Return [X, Y] of the center of cell containing provided text 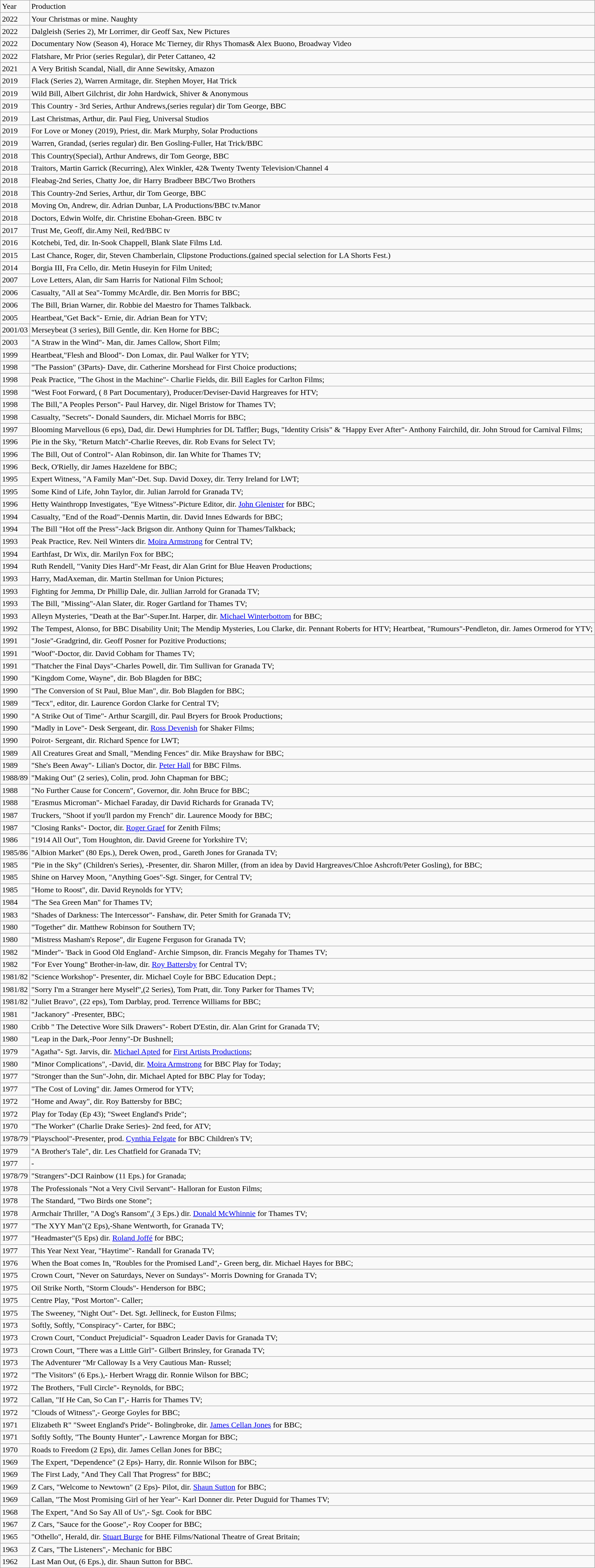
The First Lady, "And They Call That Progress" for BBC; [312, 1475]
1997 [15, 430]
Hetty Wainthropp Investigates, "Eye Witness"-Picture Editor, dir. John Glenister for BBC; [312, 504]
"Tecx", editor, dir. Laurence Gordon Clarke for Central TV; [312, 703]
Heartbeat,"Flesh and Blood"- Don Lomax, dir. Paul Walker for YTV; [312, 355]
"Leap in the Dark,-Poor Jenny"-Dr Bushnell; [312, 1039]
"Sorry I'm a Stranger here Myself",(2 Series), Tom Pratt, dir. Tony Parker for Thames TV; [312, 989]
Last Chance, Roger, dir, Steven Chamberlain, Clipstone Productions.(gained special selection for LA Shorts Fest.) [312, 255]
Peak Practice, Rev. Neil Winters dir. Moira Armstrong for Central TV; [312, 541]
2014 [15, 268]
1992 [15, 629]
"Making Out" (2 series), Colin, prod. John Chapman for BBC; [312, 778]
The Bill, "Missing"-Alan Slater, dir. Roger Gartland for Thames TV; [312, 604]
The Expert, "Dependence" (2 Eps)- Harry, dir. Ronnie Wilson for BBC; [312, 1462]
1981 [15, 1014]
Peak Practice, "The Ghost in the Machine"- Charlie Fields, dir. Bill Eagles for Carlton Films; [312, 380]
"Strangers"-DCI Rainbow (11 Eps.) for Granada; [312, 1176]
Shine on Harvey Moon, "Anything Goes"-Sgt. Singer, for Central TV; [312, 877]
"Agatha"- Sgt. Jarvis, dir. Michael Apted for First Artists Productions; [312, 1052]
Your Christmas or mine. Naughty [312, 19]
1967 [15, 1524]
Flatshare, Mr Prior (series Regular), dir Peter Cattaneo, 42 [312, 56]
"For Ever Young" Brother-in-law, dir. Roy Battersby for Central TV; [312, 965]
Merseybeat (3 series), Bill Gentle, dir. Ken Horne for BBC; [312, 330]
A Very British Scandal, Niall, dir Anne Sewitsky, Amazon [312, 69]
Elizabeth R" "Sweet England's Pride"- Bolingbroke, dir. James Cellan Jones for BBC; [312, 1425]
When the Boat comes In, "Roubles for the Promised Land",- Green berg, dir. Michael Hayes for BBC; [312, 1263]
Z Cars, "Welcome to Newtown" (2 Eps)- Pilot, dir. Shaun Sutton for BBC; [312, 1487]
Borgia III, Fra Cello, dir. Metin Huseyin for Film United; [312, 268]
1984 [15, 902]
Z Cars, "The Listeners",- Mechanic for BBC [312, 1549]
Casualty, "Secrets"- Donald Saunders, dir. Michael Morris for BBC; [312, 417]
"Headmaster"(5 Eps) dir. Roland Joffé for BBC; [312, 1238]
"Stronger than the Sun"-John, dir. Michael Apted for BBC Play for Today; [312, 1076]
"The Worker" (Charlie Drake Series)- 2nd feed, for ATV; [312, 1126]
"1914 All Out", Tom Houghton, dir. David Greene for Yorkshire TV; [312, 840]
"Clouds of Witness",- George Goyles for BBC; [312, 1412]
"Kingdom Come, Wayne", dir. Bob Blagden for BBC; [312, 678]
Crown Court, "Conduct Prejudicial"- Squadron Leader Davis for Granada TV; [312, 1338]
The Adventurer "Mr Calloway Is a Very Cautious Man- Russel; [312, 1363]
"Othello", Herald, dir. Stuart Burge for BHE Films/National Theatre of Great Britain; [312, 1537]
2003 [15, 342]
Harry, MadAxeman, dir. Martin Stellman for Union Pictures; [312, 579]
"Madly in Love"- Desk Sergeant, dir. Ross Devenish for Shaker Films; [312, 728]
2007 [15, 280]
Heartbeat,"Get Back"- Ernie, dir. Adrian Bean for YTV; [312, 317]
"The Sea Green Man" for Thames TV; [312, 902]
Flack (Series 2), Warren Armitage, dir. Stephen Moyer, Hat Trick [312, 81]
"Playschool"-Presenter, prod. Cynthia Felgate for BBC Children's TV; [312, 1138]
Crown Court, "There was a Little Girl"- Gilbert Brinsley, for Granada TV; [312, 1350]
Production [312, 7]
Callan, "If He Can, So Can I",- Harris for Thames TV; [312, 1400]
Play for Today (Ep 43); "Sweet England's Pride"; [312, 1114]
"Jackanory" -Presenter, BBC; [312, 1014]
For Love or Money (2019), Priest, dir. Mark Murphy, Solar Productions [312, 131]
"Juliet Bravo", (22 eps), Tom Darblay, prod. Terrence Williams for BBC; [312, 1002]
"The Passion" (3Parts)- Dave, dir. Catherine Morshead for First Choice productions; [312, 367]
1999 [15, 355]
"No Further Cause for Concern", Governor, dir. John Bruce for BBC; [312, 790]
Alleyn Mysteries, "Death at the Bar"-Super.Int. Harper, dir. Michael Winterbottom for BBC; [312, 616]
"Minder"- 'Back in Good Old England'- Archie Simpson, dir. Francis Megahy for Thames TV; [312, 952]
This Country - 3rd Series, Arthur Andrews,(series regular) dir Tom George, BBC [312, 106]
"Shades of Darkness: The Intercessor"- Fanshaw, dir. Peter Smith for Granada TV; [312, 915]
"She's Been Away"- Lilian's Doctor, dir. Peter Hall for BBC Films. [312, 766]
- [312, 1164]
"A Straw in the Wind"- Man, dir. James Callow, Short Film; [312, 342]
Pie in the Sky, "Return Match"-Charlie Reeves, dir. Rob Evans for Select TV; [312, 442]
Crown Court, "Never on Saturdays, Never on Sundays"- Morris Downing for Granada TV; [312, 1275]
Trust Me, Geoff, dir.Amy Neil, Red/BBC tv [312, 230]
Love Letters, Alan, dir Sam Harris for National Film School; [312, 280]
Moving On, Andrew, dir. Adrian Dunbar, LA Productions/BBC tv.Manor [312, 206]
"Albion Market" (80 Eps.), Derek Owen, prod., Gareth Jones for Granada TV; [312, 852]
The Bill,"A Peoples Person"- Paul Harvey, dir. Nigel Bristow for Thames TV; [312, 405]
2005 [15, 317]
Kotchebi, Ted, dir. In-Sook Chappell, Blank Slate Films Ltd. [312, 243]
"Erasmus Microman"- Michael Faraday, dir David Richards for Granada TV; [312, 803]
Truckers, "Shoot if you'll pardon my French" dir. Laurence Moody for BBC; [312, 815]
Fighting for Jemma, Dr Phillip Dale, dir. Jullian Jarrold for Granada TV; [312, 591]
1976 [15, 1263]
Year [15, 7]
"The XYY Man"(2 Eps),-Shane Wentworth, for Granada TV; [312, 1226]
2016 [15, 243]
The Bill, Out of Control"- Alan Robinson, dir. Ian White for Thames TV; [312, 454]
The Professionals "Not a Very Civil Servant"- Halloran for Euston Films; [312, 1189]
This Year Next Year, "Haytime"- Randall for Granada TV; [312, 1251]
1962 [15, 1562]
2017 [15, 230]
"Thatcher the Final Days"-Charles Powell, dir. Tim Sullivan for Granada TV; [312, 666]
2015 [15, 255]
"West Foot Forward, ( 8 Part Documentary), Producer/Deviser-David Hargreaves for HTV; [312, 392]
1983 [15, 915]
"The Conversion of St Paul, Blue Man", dir. Bob Blagden for BBC; [312, 691]
"Woof"-Doctor, dir. David Cobham for Thames TV; [312, 653]
Some Kind of Life, John Taylor, dir. Julian Jarrold for Granada TV; [312, 492]
Centre Play, "Post Morton"- Caller; [312, 1300]
"A Strike Out of Time"- Arthur Scargill, dir. Paul Bryers for Brook Productions; [312, 716]
Traitors, Martin Garrick (Recurring), Alex Winkler, 42& Twenty Twenty Television/Channel 4 [312, 168]
"Together" dir. Matthew Robinson for Southern TV; [312, 927]
Last Man Out, (6 Eps.), dir. Shaun Sutton for BBC. [312, 1562]
Casualty, "All at Sea"-Tommy McArdle, dir. Ben Morris for BBC; [312, 293]
"Science Workshop"- Presenter, dir. Michael Coyle for BBC Education Dept.; [312, 977]
Oil Strike North, "Storm Clouds"- Henderson for BBC; [312, 1288]
2001/03 [15, 330]
Softly, Softly, "Conspiracy"- Carter, for BBC; [312, 1325]
"Minor Complications", -David, dir. Moira Armstrong for BBC Play for Today; [312, 1064]
1963 [15, 1549]
Callan, "The Most Promising Girl of her Year"- Karl Donner dir. Peter Duguid for Thames TV; [312, 1499]
1988/89 [15, 778]
This Country(Special), Arthur Andrews, dir Tom George, BBC [312, 156]
1965 [15, 1537]
"Closing Ranks"- Doctor, dir. Roger Graef for Zenith Films; [312, 828]
Softly Softly, "The Bounty Hunter",- Lawrence Morgan for BBC; [312, 1437]
1985/86 [15, 852]
Beck, O'Rielly, dir James Hazeldene for BBC; [312, 467]
"The Visitors" (6 Eps.),- Herbert Wragg dir. Ronnie Wilson for BBC; [312, 1375]
Warren, Grandad, (series regular) dir. Ben Gosling-Fuller, Hat Trick/BBC [312, 143]
"Josie"-Gradgrind, dir. Geoff Posner for Pozitive Productions; [312, 641]
Ruth Rendell, "Vanity Dies Hard"-Mr Feast, dir Alan Grint for Blue Heaven Productions; [312, 566]
"Home to Roost", dir. David Reynolds for YTV; [312, 890]
The Bill, Brian Warner, dir. Robbie del Maestro for Thames Talkback. [312, 305]
Casualty, "End of the Road"-Dennis Martin, dir. David Innes Edwards for BBC; [312, 516]
Last Christmas, Arthur, dir. Paul Fieg, Universal Studios [312, 118]
Roads to Freedom (2 Eps), dir. James Cellan Jones for BBC; [312, 1450]
Dalgleish (Series 2), Mr Lorrimer, dir Geoff Sax, New Pictures [312, 31]
"Mistress Masham's Repose", dir Eugene Ferguson for Granada TV; [312, 939]
Poirot- Sergeant, dir. Richard Spence for LWT; [312, 740]
Expert Witness, "A Family Man"-Det. Sup. David Doxey, dir. Terry Ireland for LWT; [312, 479]
This Country-2nd Series, Arthur, dir Tom George, BBC [312, 193]
Documentary Now (Season 4), Horace Mc Tierney, dir Rhys Thomas& Alex Buono, Broadway Video [312, 44]
The Sweeney, "Night Out"- Det. Sgt. Jellineck, for Euston Films; [312, 1313]
The Bill "Hot off the Press"-Jack Brigson dir. Anthony Quinn for Thames/Talkback; [312, 529]
1968 [15, 1512]
2021 [15, 69]
"Pie in the Sky" (Children's Series), -Presenter, dir. Sharon Miller, (from an idea by David Hargreaves/Chloe Ashcroft/Peter Gosling), for BBC; [312, 865]
Cribb " The Detective Wore Silk Drawers"- Robert D'Estin, dir. Alan Grint for Granada TV; [312, 1027]
Fleabag-2nd Series, Chatty Joe, dir Harry Bradbeer BBC/Two Brothers [312, 181]
"A Brother's Tale", dir. Les Chatfield for Granada TV; [312, 1151]
All Creatures Great and Small, "Mending Fences" dir. Mike Brayshaw for BBC; [312, 753]
The Standard, "Two Birds one Stone"; [312, 1201]
Armchair Thriller, "A Dog's Ransom",( 3 Eps.) dir. Donald McWhinnie for Thames TV; [312, 1213]
Doctors, Edwin Wolfe, dir. Christine Ebohan-Green. BBC tv [312, 218]
The Expert, "And So Say All of Us",- Sgt. Cook for BBC [312, 1512]
Wild Bill, Albert Gilchrist, dir John Hardwick, Shiver & Anonymous [312, 93]
"The Cost of Loving" dir. James Ormerod for YTV; [312, 1089]
"Home and Away", dir. Roy Battersby for BBC; [312, 1101]
The Brothers, "Full Circle"- Reynolds, for BBC; [312, 1388]
Z Cars, "Sauce for the Goose",- Roy Cooper for BBC; [312, 1524]
1986 [15, 840]
Earthfast, Dr Wix, dir. Marilyn Fox for BBC; [312, 554]
